Locate the cell with the specified text and output its (x, y) center coordinate. 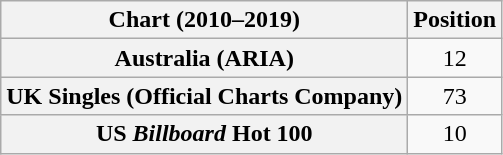
UK Singles (Official Charts Company) (204, 96)
10 (455, 134)
US Billboard Hot 100 (204, 134)
73 (455, 96)
Australia (ARIA) (204, 58)
12 (455, 58)
Chart (2010–2019) (204, 20)
Position (455, 20)
